Search for the cell housing the specified text and yield its [x, y] center coordinate. 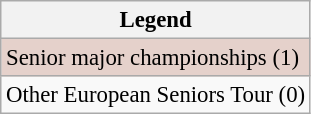
Legend [156, 20]
Senior major championships (1) [156, 58]
Other European Seniors Tour (0) [156, 95]
